Locate the cell with the specified text and output its [X, Y] center coordinate. 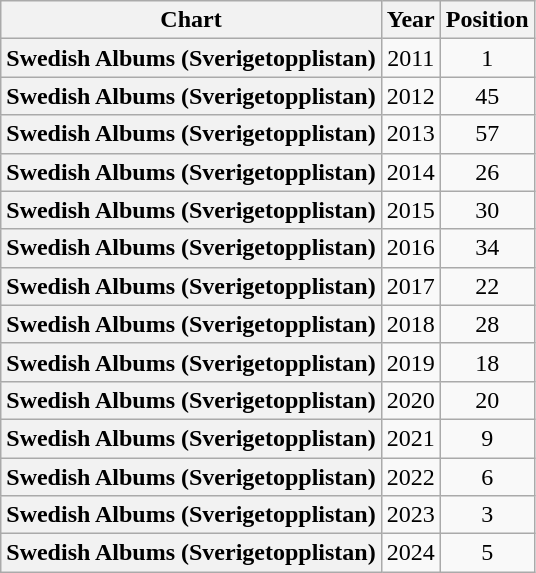
1 [487, 58]
57 [487, 134]
30 [487, 210]
2020 [410, 400]
2016 [410, 248]
18 [487, 362]
6 [487, 477]
2023 [410, 515]
2013 [410, 134]
28 [487, 324]
Chart [191, 20]
22 [487, 286]
2022 [410, 477]
9 [487, 438]
2019 [410, 362]
Year [410, 20]
2012 [410, 96]
2015 [410, 210]
2018 [410, 324]
45 [487, 96]
2021 [410, 438]
2014 [410, 172]
2017 [410, 286]
2011 [410, 58]
Position [487, 20]
20 [487, 400]
5 [487, 553]
26 [487, 172]
2024 [410, 553]
3 [487, 515]
34 [487, 248]
